Output the (X, Y) coordinate of the center of the cell containing the given text.  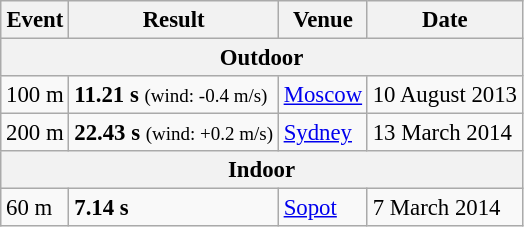
200 m (35, 133)
Result (174, 20)
7.14 s (174, 208)
Event (35, 20)
Moscow (322, 95)
60 m (35, 208)
Sydney (322, 133)
Venue (322, 20)
100 m (35, 95)
Date (444, 20)
11.21 s (wind: -0.4 m/s) (174, 95)
Outdoor (262, 58)
22.43 s (wind: +0.2 m/s) (174, 133)
Sopot (322, 208)
13 March 2014 (444, 133)
10 August 2013 (444, 95)
Indoor (262, 170)
7 March 2014 (444, 208)
